Return the [x, y] coordinate for the center point of the cell that contains the specified text.  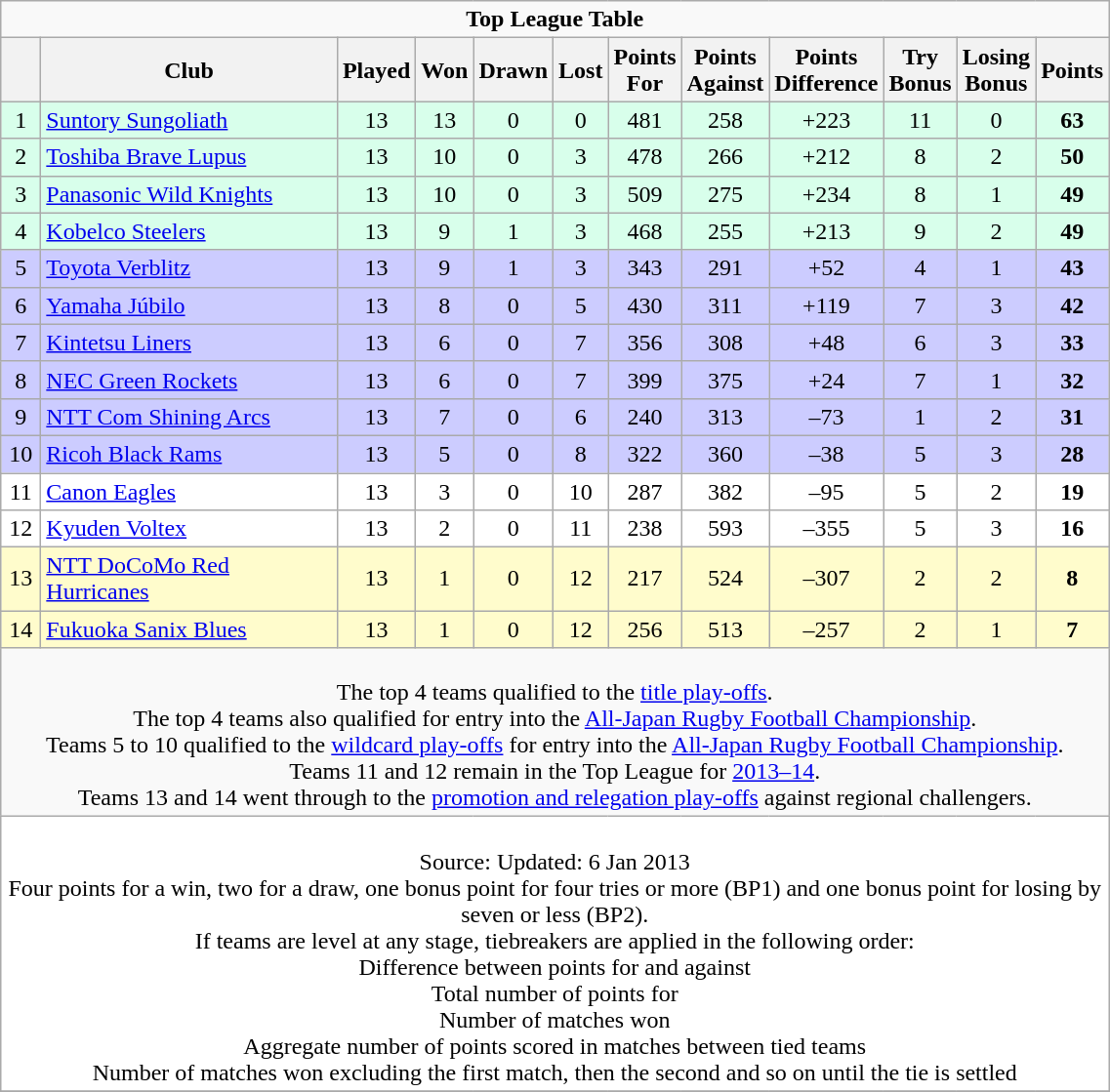
14 [21, 629]
308 [725, 343]
Points [1072, 70]
266 [725, 157]
16 [1072, 529]
+213 [826, 231]
593 [725, 529]
343 [644, 268]
+52 [826, 268]
Toyota Verblitz [189, 268]
Kyuden Voltex [189, 529]
32 [1072, 380]
NTT DoCoMo Red Hurricanes [189, 580]
–95 [826, 491]
–257 [826, 629]
19 [1072, 491]
31 [1072, 417]
Ricoh Black Rams [189, 454]
255 [725, 231]
375 [725, 380]
256 [644, 629]
–73 [826, 417]
430 [644, 305]
Drawn [514, 70]
399 [644, 380]
50 [1072, 157]
Points Difference [826, 70]
360 [725, 454]
217 [644, 580]
Kobelco Steelers [189, 231]
+212 [826, 157]
Panasonic Wild Knights [189, 194]
Kintetsu Liners [189, 343]
+223 [826, 120]
Try Bonus [920, 70]
Suntory Sungoliath [189, 120]
–307 [826, 580]
513 [725, 629]
Lost [581, 70]
Points Against [725, 70]
Fukuoka Sanix Blues [189, 629]
258 [725, 120]
NTT Com Shining Arcs [189, 417]
240 [644, 417]
291 [725, 268]
33 [1072, 343]
Top League Table [555, 20]
275 [725, 194]
524 [725, 580]
509 [644, 194]
+48 [826, 343]
+119 [826, 305]
43 [1072, 268]
468 [644, 231]
–38 [826, 454]
Played [376, 70]
+24 [826, 380]
287 [644, 491]
Toshiba Brave Lupus [189, 157]
311 [725, 305]
382 [725, 491]
322 [644, 454]
63 [1072, 120]
–355 [826, 529]
Canon Eagles [189, 491]
Yamaha Júbilo [189, 305]
Club [189, 70]
28 [1072, 454]
Won [445, 70]
Points For [644, 70]
Losing Bonus [996, 70]
238 [644, 529]
+234 [826, 194]
481 [644, 120]
356 [644, 343]
NEC Green Rockets [189, 380]
42 [1072, 305]
478 [644, 157]
313 [725, 417]
